Extract the (X, Y) coordinate from the center of the cell holding the provided text.  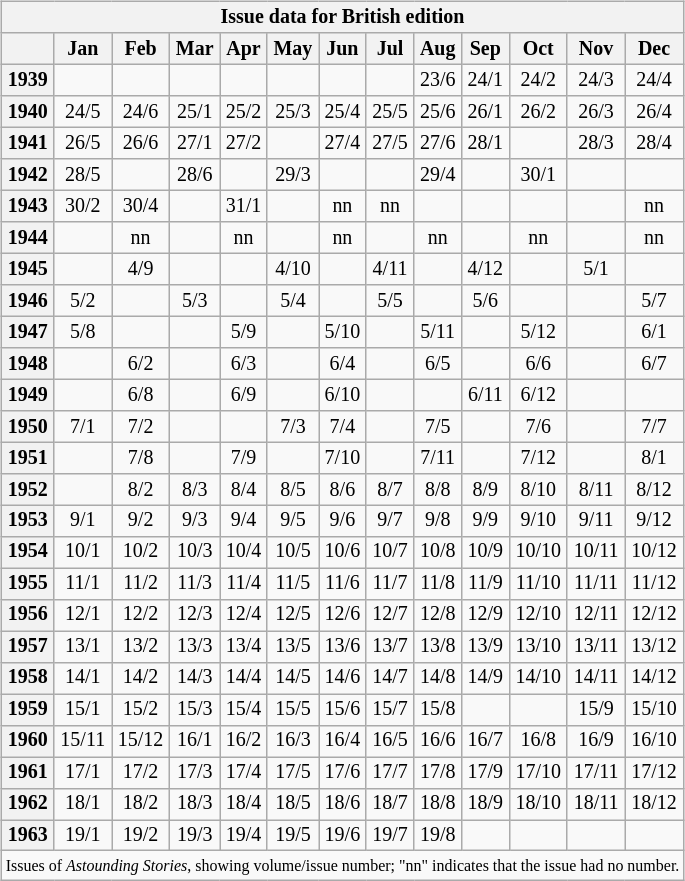
11/10 (538, 584)
11/3 (195, 584)
25/4 (343, 112)
8/2 (141, 490)
17/3 (195, 772)
1962 (28, 804)
6/1 (654, 332)
17/6 (343, 772)
10/5 (292, 552)
24/6 (141, 112)
8/9 (485, 490)
5/8 (82, 332)
6/3 (244, 364)
18/10 (538, 804)
13/10 (538, 646)
19/8 (438, 836)
31/1 (244, 206)
4/11 (390, 268)
6/5 (438, 364)
5/10 (343, 332)
11/1 (82, 584)
Jun (343, 48)
25/3 (292, 112)
9/6 (343, 520)
16/1 (195, 740)
4/9 (141, 268)
8/8 (438, 490)
10/8 (438, 552)
10/12 (654, 552)
26/1 (485, 112)
9/11 (596, 520)
7/10 (343, 458)
18/5 (292, 804)
13/11 (596, 646)
13/3 (195, 646)
6/2 (141, 364)
7/5 (438, 426)
9/8 (438, 520)
8/6 (343, 490)
1951 (28, 458)
6/11 (485, 394)
27/6 (438, 144)
15/9 (596, 710)
1957 (28, 646)
12/3 (195, 614)
10/2 (141, 552)
Issues of Astounding Stories, showing volume/issue number; "nn" indicates that the issue had no number. (343, 866)
8/1 (654, 458)
1952 (28, 490)
1959 (28, 710)
24/5 (82, 112)
15/2 (141, 710)
7/4 (343, 426)
15/11 (82, 740)
10/10 (538, 552)
Jul (390, 48)
14/12 (654, 678)
17/2 (141, 772)
14/7 (390, 678)
16/6 (438, 740)
12/4 (244, 614)
10/9 (485, 552)
25/1 (195, 112)
1942 (28, 174)
6/7 (654, 364)
19/1 (82, 836)
18/8 (438, 804)
15/10 (654, 710)
13/9 (485, 646)
30/2 (82, 206)
16/2 (244, 740)
24/3 (596, 80)
18/9 (485, 804)
16/10 (654, 740)
7/7 (654, 426)
14/4 (244, 678)
13/4 (244, 646)
27/2 (244, 144)
1953 (28, 520)
12/8 (438, 614)
7/8 (141, 458)
17/8 (438, 772)
12/6 (343, 614)
10/3 (195, 552)
8/3 (195, 490)
17/11 (596, 772)
1946 (28, 300)
12/5 (292, 614)
9/2 (141, 520)
24/4 (654, 80)
7/11 (438, 458)
9/12 (654, 520)
5/4 (292, 300)
7/1 (82, 426)
14/11 (596, 678)
13/8 (438, 646)
17/1 (82, 772)
6/8 (141, 394)
15/6 (343, 710)
16/5 (390, 740)
9/9 (485, 520)
25/2 (244, 112)
11/6 (343, 584)
11/12 (654, 584)
14/3 (195, 678)
13/1 (82, 646)
27/5 (390, 144)
13/2 (141, 646)
Oct (538, 48)
14/2 (141, 678)
Aug (438, 48)
14/6 (343, 678)
18/7 (390, 804)
9/3 (195, 520)
19/6 (343, 836)
Apr (244, 48)
4/12 (485, 268)
1947 (28, 332)
19/2 (141, 836)
28/6 (195, 174)
1939 (28, 80)
23/6 (438, 80)
25/5 (390, 112)
19/4 (244, 836)
1950 (28, 426)
1943 (28, 206)
17/9 (485, 772)
6/6 (538, 364)
10/11 (596, 552)
9/7 (390, 520)
8/12 (654, 490)
8/4 (244, 490)
15/3 (195, 710)
17/4 (244, 772)
18/1 (82, 804)
24/1 (485, 80)
5/6 (485, 300)
16/3 (292, 740)
1949 (28, 394)
17/12 (654, 772)
12/11 (596, 614)
13/5 (292, 646)
27/4 (343, 144)
10/4 (244, 552)
5/3 (195, 300)
Dec (654, 48)
7/2 (141, 426)
19/7 (390, 836)
16/8 (538, 740)
1961 (28, 772)
1945 (28, 268)
11/2 (141, 584)
11/7 (390, 584)
6/12 (538, 394)
1955 (28, 584)
8/10 (538, 490)
18/6 (343, 804)
28/5 (82, 174)
11/8 (438, 584)
Mar (195, 48)
5/2 (82, 300)
6/9 (244, 394)
17/5 (292, 772)
8/7 (390, 490)
26/5 (82, 144)
18/4 (244, 804)
1954 (28, 552)
11/9 (485, 584)
11/4 (244, 584)
7/9 (244, 458)
15/12 (141, 740)
5/9 (244, 332)
12/12 (654, 614)
9/10 (538, 520)
14/9 (485, 678)
8/5 (292, 490)
May (292, 48)
5/1 (596, 268)
Nov (596, 48)
16/4 (343, 740)
11/5 (292, 584)
12/2 (141, 614)
28/3 (596, 144)
1956 (28, 614)
7/6 (538, 426)
25/6 (438, 112)
1958 (28, 678)
28/4 (654, 144)
13/12 (654, 646)
11/11 (596, 584)
26/3 (596, 112)
8/11 (596, 490)
15/4 (244, 710)
9/1 (82, 520)
28/1 (485, 144)
15/5 (292, 710)
1944 (28, 238)
5/5 (390, 300)
1948 (28, 364)
1960 (28, 740)
12/9 (485, 614)
10/1 (82, 552)
10/6 (343, 552)
6/10 (343, 394)
Feb (141, 48)
5/11 (438, 332)
14/5 (292, 678)
Issue data for British edition (343, 18)
1941 (28, 144)
15/7 (390, 710)
29/4 (438, 174)
Jan (82, 48)
Sep (485, 48)
24/2 (538, 80)
9/4 (244, 520)
18/3 (195, 804)
7/3 (292, 426)
17/7 (390, 772)
19/5 (292, 836)
16/7 (485, 740)
14/8 (438, 678)
12/7 (390, 614)
18/2 (141, 804)
29/3 (292, 174)
5/7 (654, 300)
18/11 (596, 804)
15/8 (438, 710)
14/1 (82, 678)
26/4 (654, 112)
18/12 (654, 804)
4/10 (292, 268)
30/1 (538, 174)
14/10 (538, 678)
30/4 (141, 206)
26/2 (538, 112)
15/1 (82, 710)
1963 (28, 836)
12/1 (82, 614)
9/5 (292, 520)
26/6 (141, 144)
19/3 (195, 836)
7/12 (538, 458)
10/7 (390, 552)
13/6 (343, 646)
27/1 (195, 144)
12/10 (538, 614)
16/9 (596, 740)
5/12 (538, 332)
6/4 (343, 364)
13/7 (390, 646)
1940 (28, 112)
17/10 (538, 772)
